Search for the cell housing the specified text and yield its (X, Y) center coordinate. 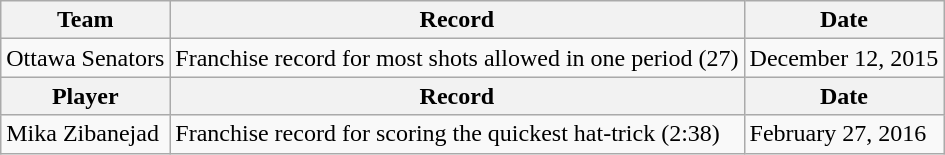
Player (86, 96)
December 12, 2015 (844, 58)
Ottawa Senators (86, 58)
Mika Zibanejad (86, 134)
Team (86, 20)
Franchise record for most shots allowed in one period (27) (457, 58)
February 27, 2016 (844, 134)
Franchise record for scoring the quickest hat-trick (2:38) (457, 134)
